Capture the cell that displays the provided text and extract its (X, Y) central coordinate. 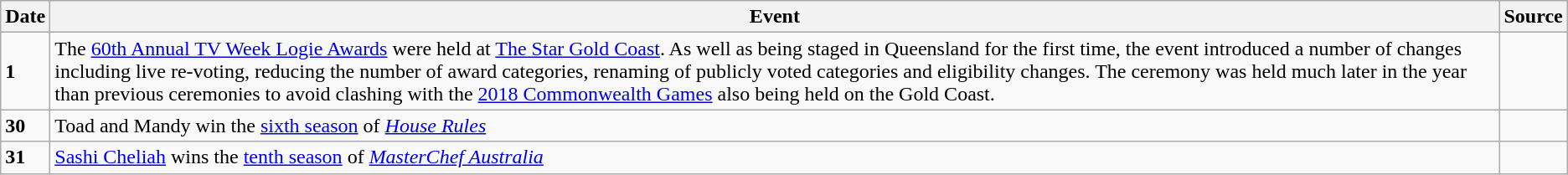
Sashi Cheliah wins the tenth season of MasterChef Australia (775, 157)
Event (775, 17)
30 (25, 126)
31 (25, 157)
Source (1533, 17)
Toad and Mandy win the sixth season of House Rules (775, 126)
1 (25, 71)
Date (25, 17)
